Find where the given text appears and provide that cell's center as [x, y] coordinate. 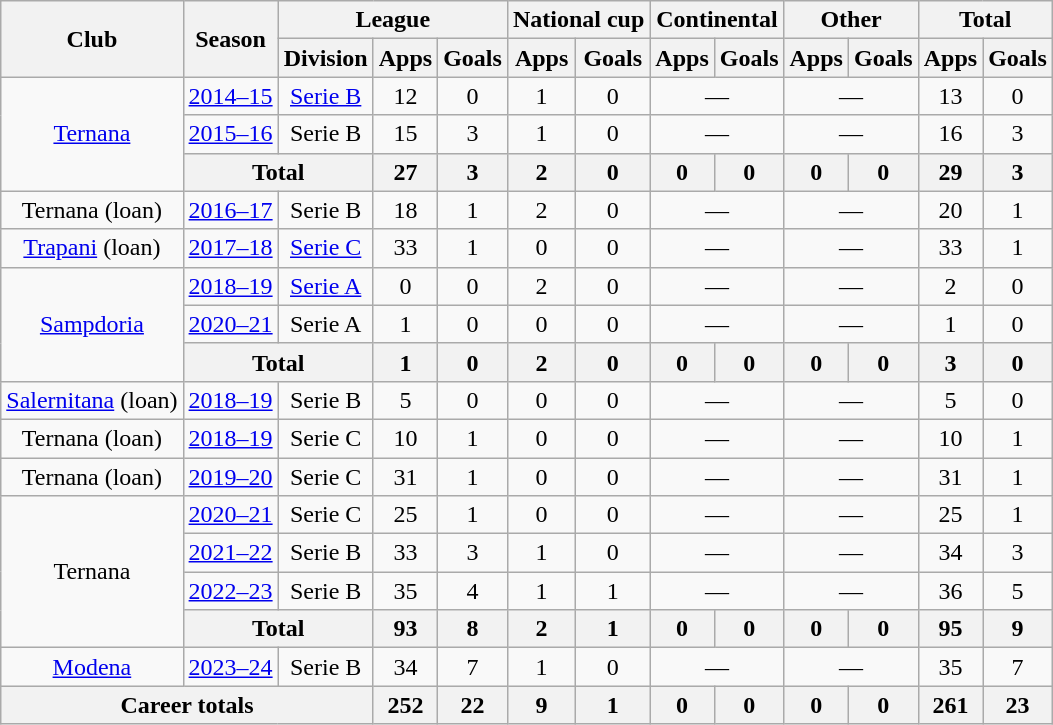
20 [950, 210]
2014–15 [230, 96]
2016–17 [230, 210]
23 [1018, 705]
36 [950, 591]
Season [230, 39]
95 [950, 629]
4 [473, 591]
93 [405, 629]
2022–23 [230, 591]
League [392, 20]
12 [405, 96]
2021–22 [230, 553]
2017–18 [230, 248]
Other [851, 20]
15 [405, 134]
Trapani (loan) [92, 248]
252 [405, 705]
Division [326, 58]
16 [950, 134]
2019–20 [230, 477]
29 [950, 172]
Continental [717, 20]
Sampdoria [92, 324]
2023–24 [230, 667]
27 [405, 172]
Salernitana (loan) [92, 400]
13 [950, 96]
261 [950, 705]
2015–16 [230, 134]
Modena [92, 667]
22 [473, 705]
National cup [578, 20]
18 [405, 210]
8 [473, 629]
Career totals [187, 705]
Club [92, 39]
